Capture the cell that displays the provided text and extract its (x, y) central coordinate. 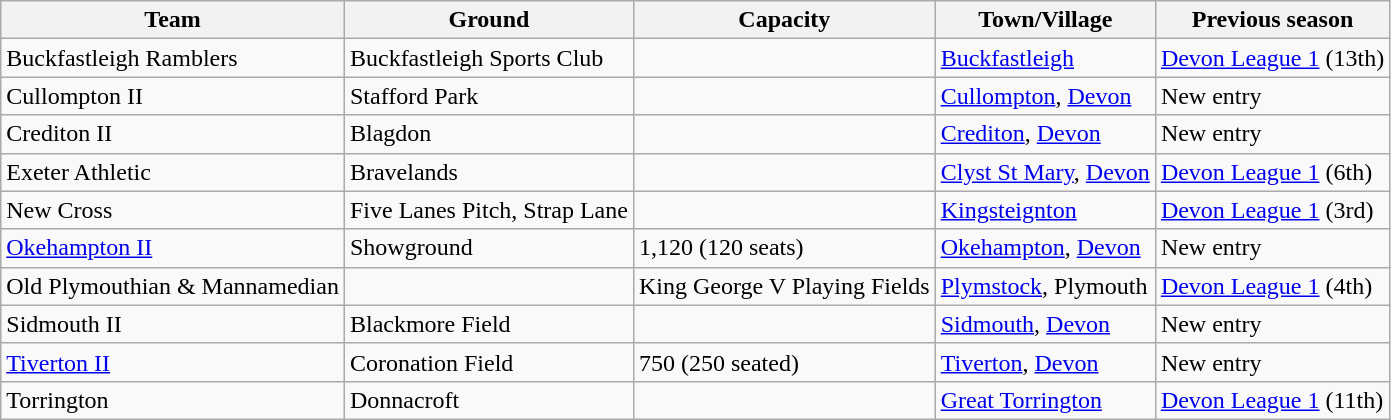
Okehampton II (173, 248)
Buckfastleigh Ramblers (173, 58)
750 (250 seated) (784, 362)
Exeter Athletic (173, 172)
Town/Village (1045, 20)
Devon League 1 (6th) (1272, 172)
Kingsteignton (1045, 210)
Ground (488, 20)
Cullompton II (173, 96)
King George V Playing Fields (784, 286)
Crediton II (173, 134)
Crediton, Devon (1045, 134)
Coronation Field (488, 362)
Stafford Park (488, 96)
Old Plymouthian & Mannamedian (173, 286)
Devon League 1 (13th) (1272, 58)
Okehampton, Devon (1045, 248)
Tiverton II (173, 362)
Blagdon (488, 134)
Torrington (173, 400)
Five Lanes Pitch, Strap Lane (488, 210)
Team (173, 20)
Buckfastleigh Sports Club (488, 58)
Devon League 1 (3rd) (1272, 210)
Blackmore Field (488, 324)
Sidmouth II (173, 324)
Buckfastleigh (1045, 58)
Devon League 1 (4th) (1272, 286)
Donnacroft (488, 400)
Clyst St Mary, Devon (1045, 172)
Devon League 1 (11th) (1272, 400)
Cullompton, Devon (1045, 96)
Great Torrington (1045, 400)
Sidmouth, Devon (1045, 324)
Showground (488, 248)
Plymstock, Plymouth (1045, 286)
1,120 (120 seats) (784, 248)
Previous season (1272, 20)
Tiverton, Devon (1045, 362)
New Cross (173, 210)
Capacity (784, 20)
Bravelands (488, 172)
